Output the (x, y) coordinate of the center of the cell containing the given text.  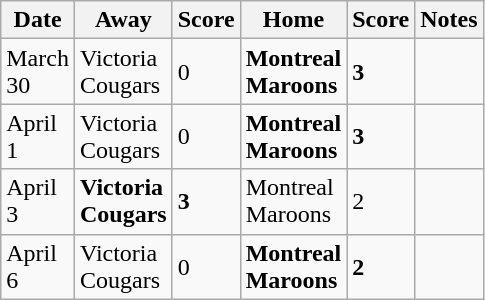
Home (294, 20)
Away (123, 20)
April 1 (38, 136)
Date (38, 20)
March 30 (38, 72)
April 3 (38, 202)
April 6 (38, 266)
Notes (449, 20)
